Find where the given text appears and provide that cell's center as [X, Y] coordinate. 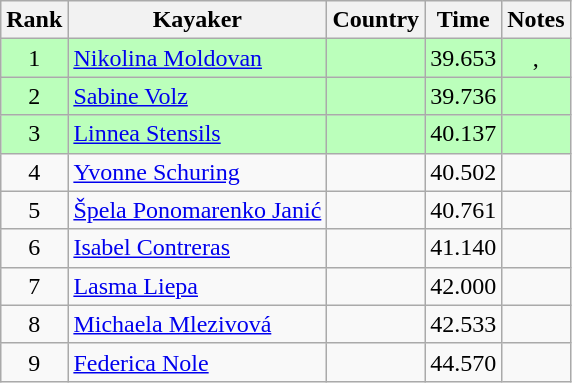
Sabine Volz [198, 96]
6 [34, 248]
42.000 [464, 286]
Lasma Liepa [198, 286]
2 [34, 96]
39.653 [464, 58]
3 [34, 134]
4 [34, 172]
Nikolina Moldovan [198, 58]
Kayaker [198, 20]
Yvonne Schuring [198, 172]
, [536, 58]
Isabel Contreras [198, 248]
39.736 [464, 96]
Linnea Stensils [198, 134]
40.502 [464, 172]
8 [34, 324]
Country [376, 20]
1 [34, 58]
7 [34, 286]
Rank [34, 20]
Notes [536, 20]
41.140 [464, 248]
Špela Ponomarenko Janić [198, 210]
Federica Nole [198, 362]
Michaela Mlezivová [198, 324]
44.570 [464, 362]
Time [464, 20]
5 [34, 210]
9 [34, 362]
42.533 [464, 324]
40.761 [464, 210]
40.137 [464, 134]
